Locate the cell with the specified text and output its [X, Y] center coordinate. 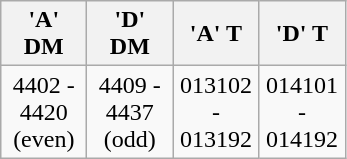
014101 - 014192 [302, 112]
013102 - 013192 [216, 112]
'A' DM [44, 34]
4409 - 4437 (odd) [130, 112]
'D' DM [130, 34]
'A' T [216, 34]
4402 - 4420 (even) [44, 112]
'D' T [302, 34]
